Find where the given text appears and provide that cell's center as [X, Y] coordinate. 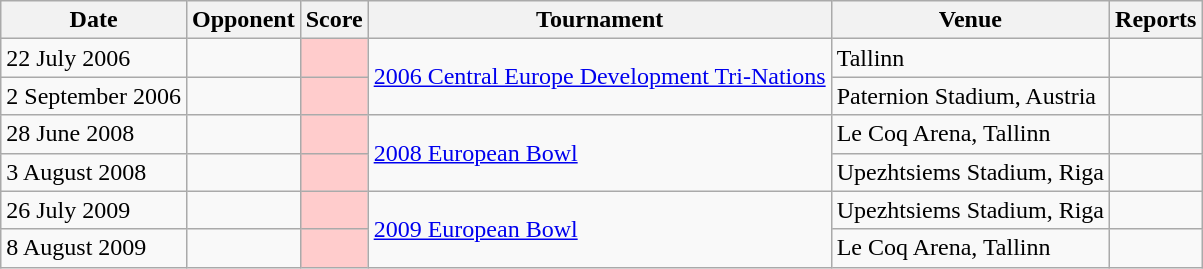
Tallinn [970, 58]
Reports [1156, 20]
Venue [970, 20]
Paternion Stadium, Austria [970, 96]
3 August 2008 [94, 172]
Score [334, 20]
26 July 2009 [94, 210]
8 August 2009 [94, 248]
Opponent [243, 20]
2 September 2006 [94, 96]
2006 Central Europe Development Tri-Nations [600, 77]
22 July 2006 [94, 58]
2009 European Bowl [600, 229]
2008 European Bowl [600, 153]
28 June 2008 [94, 134]
Tournament [600, 20]
Date [94, 20]
